Determine the (X, Y) coordinate at the center of the cell enclosing the given text.  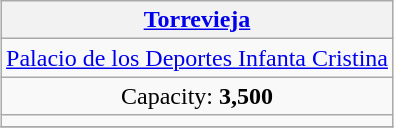
Torrevieja (198, 20)
Palacio de los Deportes Infanta Cristina (198, 58)
Capacity: 3,500 (198, 96)
